From the cell containing the given text, extract its center point as (X, Y) coordinate. 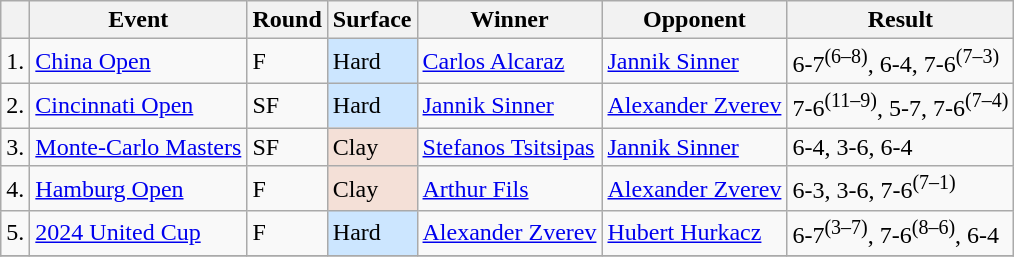
Event (138, 20)
China Open (138, 62)
2024 United Cup (138, 234)
Round (287, 20)
4. (16, 188)
Monte-Carlo Masters (138, 147)
Stefanos Tsitsipas (510, 147)
Cincinnati Open (138, 106)
Hamburg Open (138, 188)
6-4, 3-6, 6-4 (900, 147)
Opponent (694, 20)
7-6(11–9), 5-7, 7-6(7–4) (900, 106)
Result (900, 20)
1. (16, 62)
Arthur Fils (510, 188)
6-3, 3-6, 7-6(7–1) (900, 188)
6-7(6–8), 6-4, 7-6(7–3) (900, 62)
3. (16, 147)
Surface (372, 20)
Winner (510, 20)
Carlos Alcaraz (510, 62)
Hubert Hurkacz (694, 234)
2. (16, 106)
6-7(3–7), 7-6(8–6), 6-4 (900, 234)
5. (16, 234)
